Return (X, Y) of the center of cell containing provided text 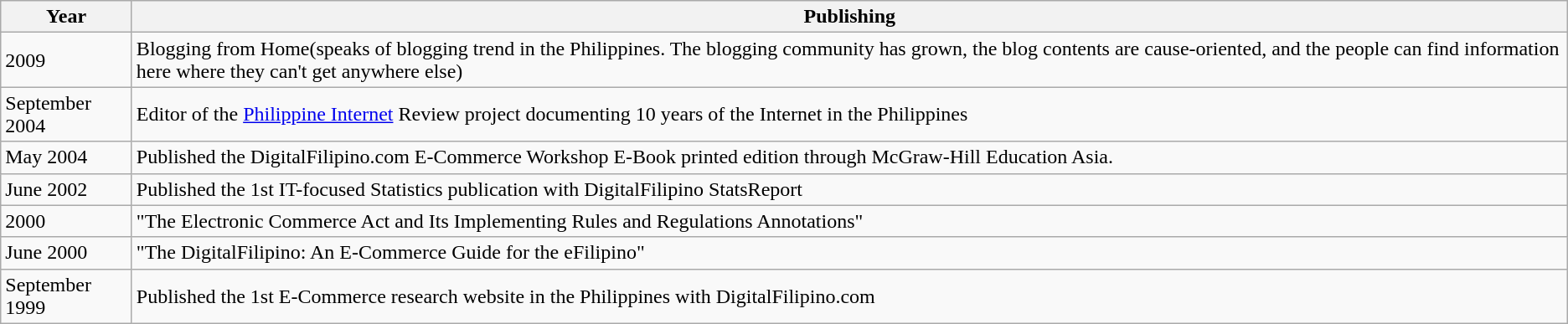
May 2004 (67, 157)
"The Electronic Commerce Act and Its Implementing Rules and Regulations Annotations" (849, 221)
2000 (67, 221)
June 2002 (67, 189)
September 1999 (67, 296)
September 2004 (67, 114)
Published the 1st IT-focused Statistics publication with DigitalFilipino StatsReport (849, 189)
2009 (67, 60)
Editor of the Philippine Internet Review project documenting 10 years of the Internet in the Philippines (849, 114)
Published the 1st E-Commerce research website in the Philippines with DigitalFilipino.com (849, 296)
June 2000 (67, 253)
"The DigitalFilipino: An E-Commerce Guide for the eFilipino" (849, 253)
Publishing (849, 17)
Year (67, 17)
Published the DigitalFilipino.com E-Commerce Workshop E-Book printed edition through McGraw-Hill Education Asia. (849, 157)
